Detect which cell encompasses the target text, then output its (x, y) center coordinate. 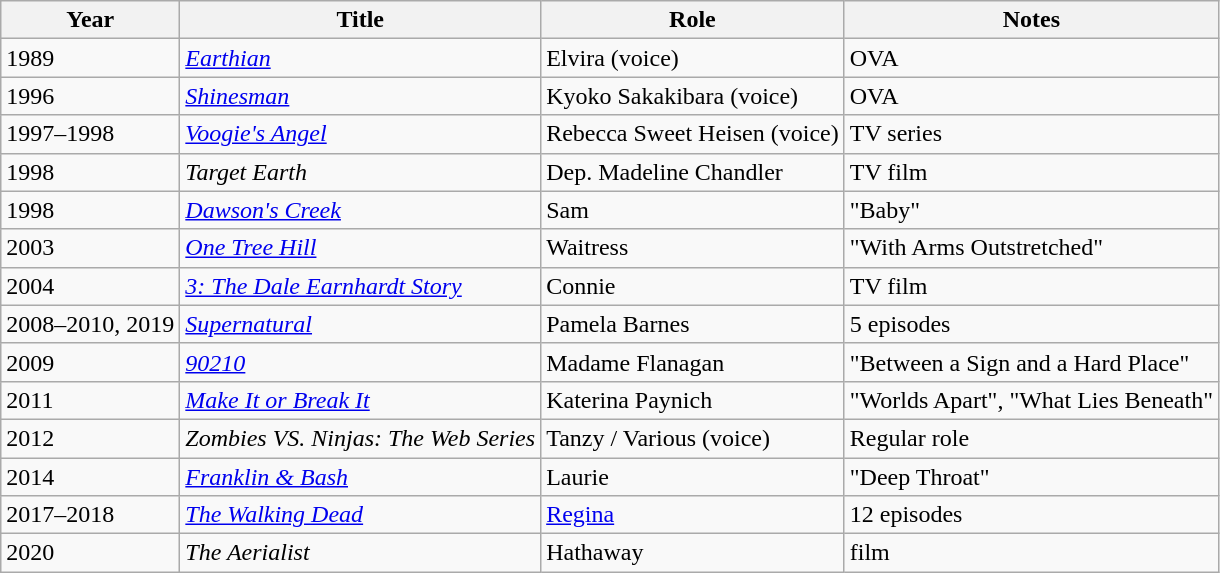
5 episodes (1031, 324)
Dawson's Creek (360, 210)
2011 (90, 400)
"Between a Sign and a Hard Place" (1031, 362)
One Tree Hill (360, 248)
Zombies VS. Ninjas: The Web Series (360, 438)
The Walking Dead (360, 515)
Madame Flanagan (693, 362)
Katerina Paynich (693, 400)
Franklin & Bash (360, 477)
The Aerialist (360, 553)
Target Earth (360, 172)
Make It or Break It (360, 400)
Sam (693, 210)
"With Arms Outstretched" (1031, 248)
3: The Dale Earnhardt Story (360, 286)
2012 (90, 438)
2014 (90, 477)
Regina (693, 515)
2009 (90, 362)
1989 (90, 58)
film (1031, 553)
Role (693, 20)
Regular role (1031, 438)
2004 (90, 286)
1996 (90, 96)
Connie (693, 286)
1997–1998 (90, 134)
Waitress (693, 248)
90210 (360, 362)
Shinesman (360, 96)
Hathaway (693, 553)
Notes (1031, 20)
Earthian (360, 58)
Supernatural (360, 324)
2003 (90, 248)
"Baby" (1031, 210)
Rebecca Sweet Heisen (voice) (693, 134)
2020 (90, 553)
Voogie's Angel (360, 134)
Kyoko Sakakibara (voice) (693, 96)
Elvira (voice) (693, 58)
Laurie (693, 477)
TV series (1031, 134)
Pamela Barnes (693, 324)
12 episodes (1031, 515)
Title (360, 20)
Dep. Madeline Chandler (693, 172)
"Worlds Apart", "What Lies Beneath" (1031, 400)
Year (90, 20)
"Deep Throat" (1031, 477)
Tanzy / Various (voice) (693, 438)
2008–2010, 2019 (90, 324)
2017–2018 (90, 515)
